Capture the cell that displays the provided text and extract its (X, Y) central coordinate. 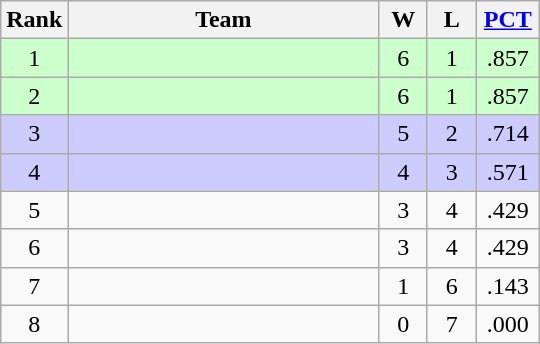
8 (34, 324)
L (452, 20)
.143 (508, 286)
.714 (508, 134)
.000 (508, 324)
Rank (34, 20)
Team (224, 20)
0 (404, 324)
W (404, 20)
PCT (508, 20)
.571 (508, 172)
